Return (x, y) of the center of cell containing provided text 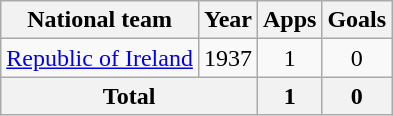
Goals (357, 20)
Apps (289, 20)
Republic of Ireland (100, 58)
Year (228, 20)
1937 (228, 58)
Total (130, 96)
National team (100, 20)
